Extract the [X, Y] coordinate from the center of the cell holding the provided text.  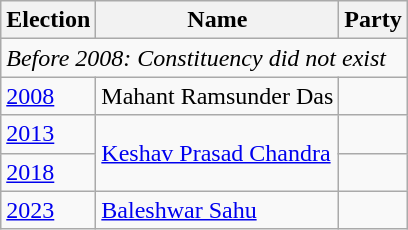
2023 [48, 210]
2013 [48, 134]
Party [373, 20]
Mahant Ramsunder Das [218, 96]
2018 [48, 172]
Election [48, 20]
Before 2008: Constituency did not exist [204, 58]
Keshav Prasad Chandra [218, 153]
Baleshwar Sahu [218, 210]
Name [218, 20]
2008 [48, 96]
